For the text-containing cell, return its midpoint in (x, y) coordinate format. 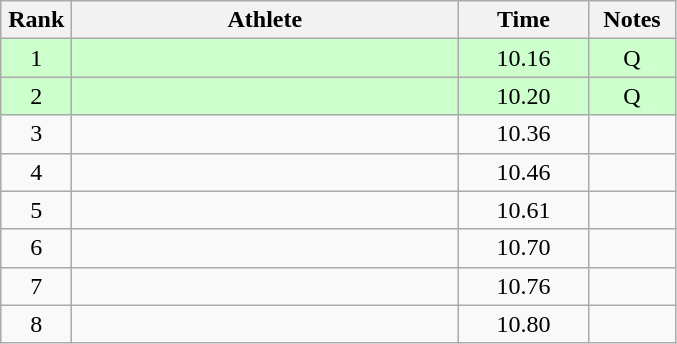
2 (36, 96)
3 (36, 134)
1 (36, 58)
4 (36, 172)
6 (36, 248)
10.80 (524, 324)
5 (36, 210)
10.20 (524, 96)
10.61 (524, 210)
10.16 (524, 58)
10.70 (524, 248)
8 (36, 324)
7 (36, 286)
Time (524, 20)
Notes (632, 20)
Rank (36, 20)
Athlete (265, 20)
10.46 (524, 172)
10.36 (524, 134)
10.76 (524, 286)
